Extract the (x, y) coordinate from the center of the cell holding the provided text.  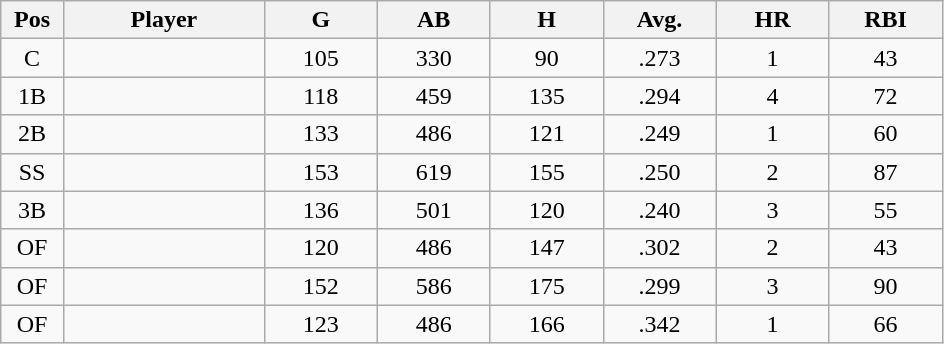
Pos (32, 20)
619 (434, 172)
147 (546, 248)
66 (886, 324)
55 (886, 210)
.294 (660, 96)
87 (886, 172)
Player (164, 20)
1B (32, 96)
152 (320, 286)
155 (546, 172)
4 (772, 96)
105 (320, 58)
.273 (660, 58)
135 (546, 96)
133 (320, 134)
123 (320, 324)
459 (434, 96)
.240 (660, 210)
166 (546, 324)
72 (886, 96)
.342 (660, 324)
H (546, 20)
501 (434, 210)
C (32, 58)
2B (32, 134)
118 (320, 96)
Avg. (660, 20)
G (320, 20)
AB (434, 20)
.302 (660, 248)
136 (320, 210)
175 (546, 286)
153 (320, 172)
HR (772, 20)
.250 (660, 172)
3B (32, 210)
330 (434, 58)
.299 (660, 286)
.249 (660, 134)
586 (434, 286)
121 (546, 134)
RBI (886, 20)
SS (32, 172)
60 (886, 134)
